For the text-containing cell, return its midpoint in (x, y) coordinate format. 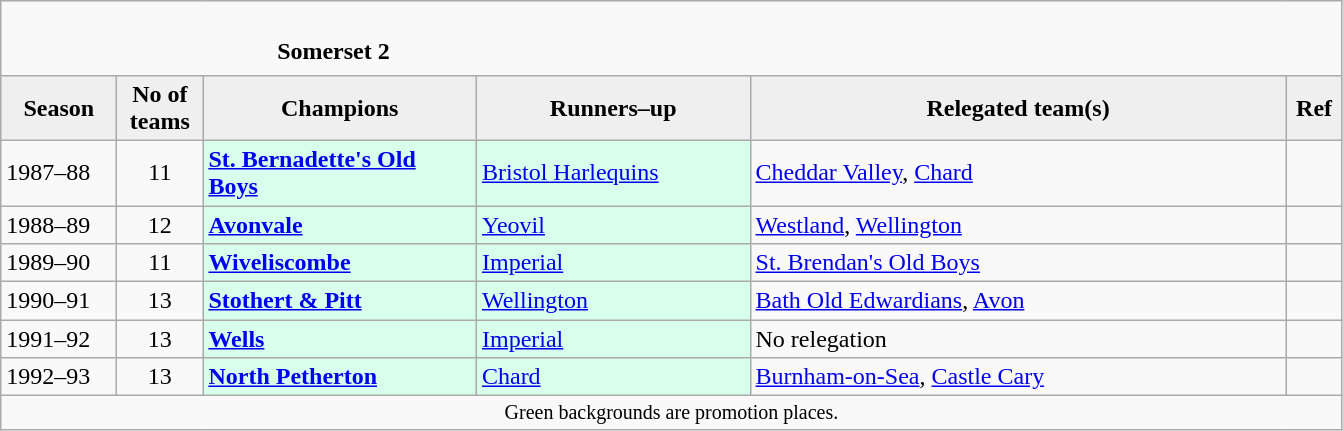
St. Brendan's Old Boys (1018, 263)
Season (59, 108)
Westland, Wellington (1018, 225)
Runners–up (613, 108)
No of teams (160, 108)
1991–92 (59, 339)
St. Bernadette's Old Boys (340, 172)
12 (160, 225)
Bath Old Edwardians, Avon (1018, 301)
Relegated team(s) (1018, 108)
1988–89 (59, 225)
1992–93 (59, 377)
Ref (1314, 108)
Yeovil (613, 225)
Wellington (613, 301)
No relegation (1018, 339)
1990–91 (59, 301)
North Petherton (340, 377)
Stothert & Pitt (340, 301)
1987–88 (59, 172)
Bristol Harlequins (613, 172)
Champions (340, 108)
Avonvale (340, 225)
Wiveliscombe (340, 263)
Cheddar Valley, Chard (1018, 172)
Burnham-on-Sea, Castle Cary (1018, 377)
Green backgrounds are promotion places. (672, 412)
1989–90 (59, 263)
Chard (613, 377)
Wells (340, 339)
